Pinpoint the cell where the given text exists, returning its (X, Y) midpoint coordinate. 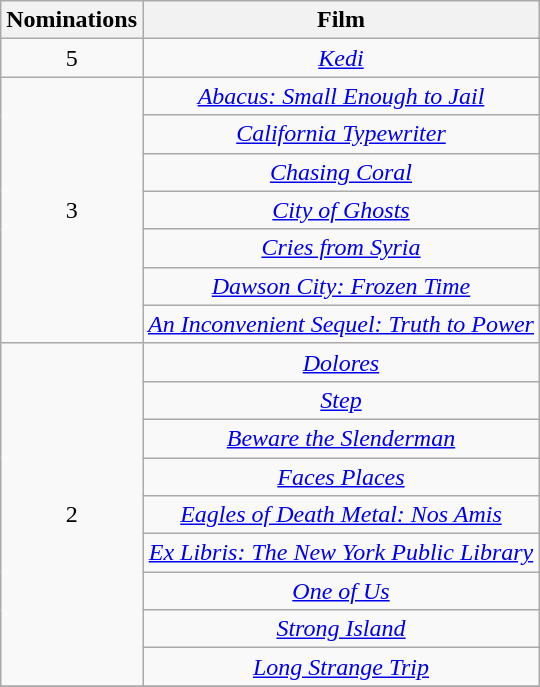
Eagles of Death Metal: Nos Amis (340, 515)
Ex Libris: The New York Public Library (340, 553)
Nominations (72, 20)
5 (72, 58)
Long Strange Trip (340, 667)
Beware the Slenderman (340, 438)
Chasing Coral (340, 172)
Abacus: Small Enough to Jail (340, 96)
Film (340, 20)
Dolores (340, 362)
Strong Island (340, 629)
One of Us (340, 591)
Step (340, 400)
An Inconvenient Sequel: Truth to Power (340, 324)
Dawson City: Frozen Time (340, 286)
2 (72, 514)
Cries from Syria (340, 248)
Faces Places (340, 477)
California Typewriter (340, 134)
3 (72, 210)
City of Ghosts (340, 210)
Kedi (340, 58)
